Locate the cell with the specified text and output its [X, Y] center coordinate. 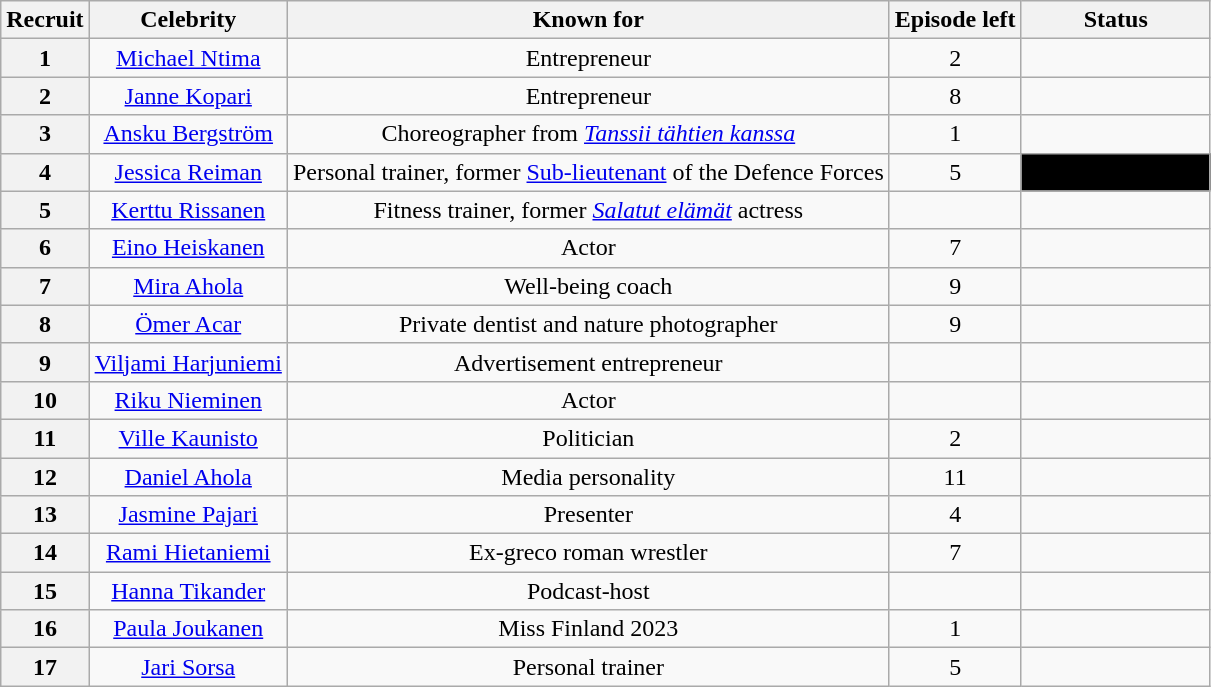
Undercover Mole [1116, 172]
Known for [588, 20]
Riku Nieminen [188, 400]
Jari Sorsa [188, 667]
Personal trainer [588, 667]
Fitness trainer, former Salatut elämät actress [588, 210]
Daniel Ahola [188, 477]
Podcast-host [588, 591]
14 [45, 553]
Choreographer from Tanssii tähtien kanssa [588, 134]
15 [45, 591]
Eino Heiskanen [188, 248]
Jessica Reiman [188, 172]
Rami Hietaniemi [188, 553]
Episode left [955, 20]
Status [1116, 20]
Recruit [45, 20]
Hanna Tikander [188, 591]
Janne Kopari [188, 96]
Well-being coach [588, 286]
Kerttu Rissanen [188, 210]
Presenter [588, 515]
Ansku Bergström [188, 134]
16 [45, 629]
Personal trainer, former Sub-lieutenant of the Defence Forces [588, 172]
Ömer Acar [188, 324]
Private dentist and nature photographer [588, 324]
Ville Kaunisto [188, 438]
Ex-greco roman wrestler [588, 553]
13 [45, 515]
3 [45, 134]
Jasmine Pajari [188, 515]
17 [45, 667]
Politician [588, 438]
Advertisement entrepreneur [588, 362]
Viljami Harjuniemi [188, 362]
6 [45, 248]
10 [45, 400]
Miss Finland 2023 [588, 629]
Celebrity [188, 20]
12 [45, 477]
Michael Ntima [188, 58]
Paula Joukanen [188, 629]
Mira Ahola [188, 286]
Media personality [588, 477]
